Capture the cell that displays the provided text and extract its [x, y] central coordinate. 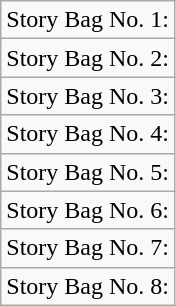
Story Bag No. 3: [88, 96]
Story Bag No. 5: [88, 172]
Story Bag No. 4: [88, 134]
Story Bag No. 6: [88, 210]
Story Bag No. 2: [88, 58]
Story Bag No. 1: [88, 20]
Story Bag No. 7: [88, 248]
Story Bag No. 8: [88, 286]
